Pinpoint the cell where the given text exists, returning its [x, y] midpoint coordinate. 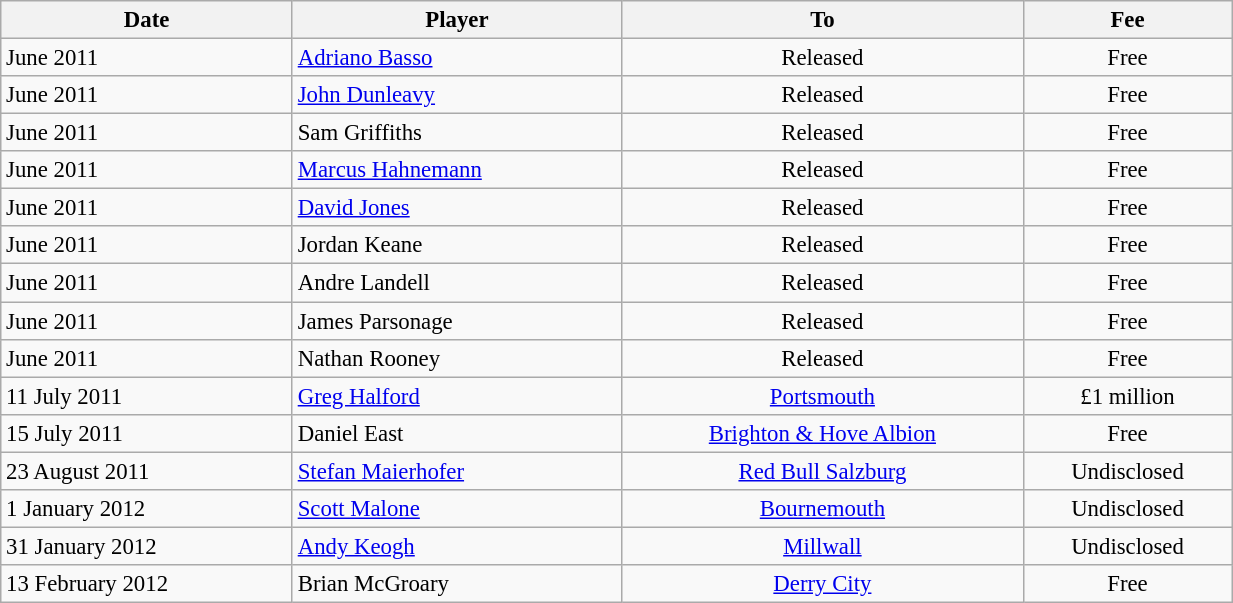
15 July 2011 [147, 433]
Brian McGroary [456, 584]
David Jones [456, 208]
Andre Landell [456, 283]
Fee [1127, 20]
Adriano Basso [456, 58]
Bournemouth [822, 509]
13 February 2012 [147, 584]
Player [456, 20]
James Parsonage [456, 321]
£1 million [1127, 396]
Derry City [822, 584]
Marcus Hahnemann [456, 170]
Jordan Keane [456, 245]
31 January 2012 [147, 546]
To [822, 20]
23 August 2011 [147, 471]
Brighton & Hove Albion [822, 433]
1 January 2012 [147, 509]
Portsmouth [822, 396]
Andy Keogh [456, 546]
11 July 2011 [147, 396]
Red Bull Salzburg [822, 471]
Stefan Maierhofer [456, 471]
Greg Halford [456, 396]
John Dunleavy [456, 95]
Sam Griffiths [456, 133]
Scott Malone [456, 509]
Nathan Rooney [456, 358]
Date [147, 20]
Daniel East [456, 433]
Millwall [822, 546]
